Find where the given text appears and provide that cell's center as [x, y] coordinate. 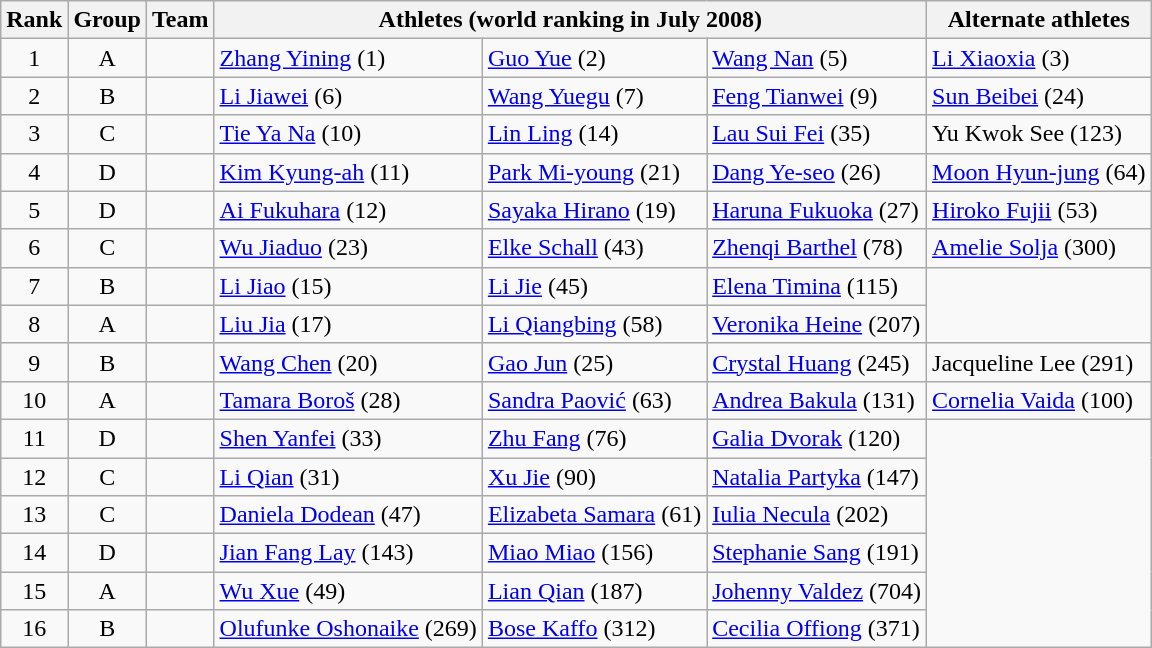
Olufunke Oshonaike (269) [348, 629]
Elena Timina (115) [817, 286]
Wu Jiaduo (23) [348, 248]
14 [34, 553]
Kim Kyung-ah (11) [348, 172]
Dang Ye-seo (26) [817, 172]
12 [34, 477]
Liu Jia (17) [348, 324]
Feng Tianwei (9) [817, 96]
Wang Chen (20) [348, 362]
Galia Dvorak (120) [817, 438]
4 [34, 172]
1 [34, 58]
Shen Yanfei (33) [348, 438]
Iulia Necula (202) [817, 515]
Crystal Huang (245) [817, 362]
Veronika Heine (207) [817, 324]
Cecilia Offiong (371) [817, 629]
Tie Ya Na (10) [348, 134]
Tamara Boroš (28) [348, 400]
Park Mi-young (21) [594, 172]
8 [34, 324]
Cornelia Vaida (100) [1039, 400]
Zhu Fang (76) [594, 438]
11 [34, 438]
10 [34, 400]
Hiroko Fujii (53) [1039, 210]
Ai Fukuhara (12) [348, 210]
Jacqueline Lee (291) [1039, 362]
Andrea Bakula (131) [817, 400]
16 [34, 629]
Rank [34, 20]
3 [34, 134]
Gao Jun (25) [594, 362]
Li Jiawei (6) [348, 96]
Wang Yuegu (7) [594, 96]
9 [34, 362]
Li Qian (31) [348, 477]
Elizabeta Samara (61) [594, 515]
Lau Sui Fei (35) [817, 134]
Stephanie Sang (191) [817, 553]
Athletes (world ranking in July 2008) [570, 20]
15 [34, 591]
Li Xiaoxia (3) [1039, 58]
Jian Fang Lay (143) [348, 553]
Haruna Fukuoka (27) [817, 210]
Bose Kaffo (312) [594, 629]
Alternate athletes [1039, 20]
Lin Ling (14) [594, 134]
Moon Hyun-jung (64) [1039, 172]
Team [181, 20]
Li Jiao (15) [348, 286]
Li Jie (45) [594, 286]
Zhenqi Barthel (78) [817, 248]
Wang Nan (5) [817, 58]
Sun Beibei (24) [1039, 96]
Zhang Yining (1) [348, 58]
Lian Qian (187) [594, 591]
6 [34, 248]
Group [108, 20]
Guo Yue (2) [594, 58]
Amelie Solja (300) [1039, 248]
Yu Kwok See (123) [1039, 134]
5 [34, 210]
2 [34, 96]
Daniela Dodean (47) [348, 515]
Elke Schall (43) [594, 248]
Natalia Partyka (147) [817, 477]
13 [34, 515]
Wu Xue (49) [348, 591]
Sayaka Hirano (19) [594, 210]
Johenny Valdez (704) [817, 591]
Li Qiangbing (58) [594, 324]
Miao Miao (156) [594, 553]
Sandra Paović (63) [594, 400]
Xu Jie (90) [594, 477]
7 [34, 286]
